For the text-containing cell, return its midpoint in [x, y] coordinate format. 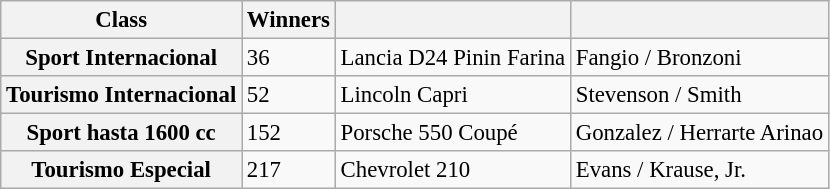
Tourismo Internacional [122, 95]
Evans / Krause, Jr. [699, 170]
36 [289, 58]
Gonzalez / Herrarte Arinao [699, 133]
217 [289, 170]
Class [122, 20]
Chevrolet 210 [452, 170]
Fangio / Bronzoni [699, 58]
Porsche 550 Coupé [452, 133]
Winners [289, 20]
Sport Internacional [122, 58]
Lincoln Capri [452, 95]
Tourismo Especial [122, 170]
152 [289, 133]
Stevenson / Smith [699, 95]
52 [289, 95]
Lancia D24 Pinin Farina [452, 58]
Sport hasta 1600 cc [122, 133]
